Return the (x, y) coordinate for the center point of the cell that contains the specified text.  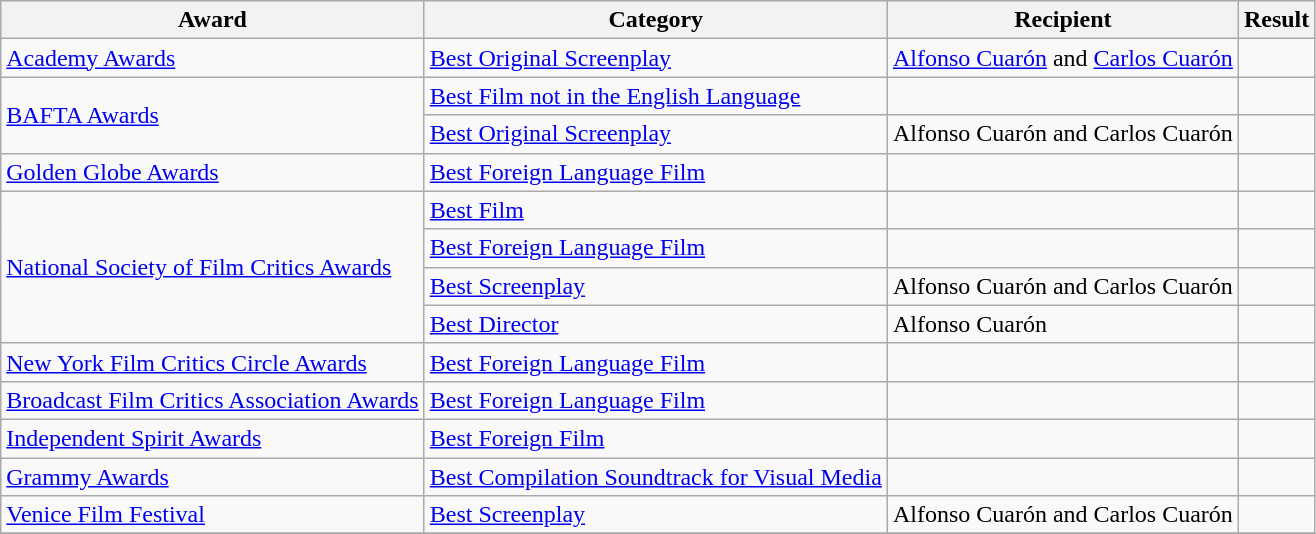
Best Foreign Film (656, 438)
Best Film not in the English Language (656, 96)
Best Director (656, 324)
Award (212, 20)
BAFTA Awards (212, 115)
National Society of Film Critics Awards (212, 267)
Category (656, 20)
Best Compilation Soundtrack for Visual Media (656, 477)
Independent Spirit Awards (212, 438)
Venice Film Festival (212, 515)
Alfonso Cuarón (1062, 324)
Best Film (656, 210)
Academy Awards (212, 58)
Result (1276, 20)
Broadcast Film Critics Association Awards (212, 400)
Golden Globe Awards (212, 172)
Recipient (1062, 20)
New York Film Critics Circle Awards (212, 362)
Grammy Awards (212, 477)
